Return [x, y] of the center of cell containing provided text 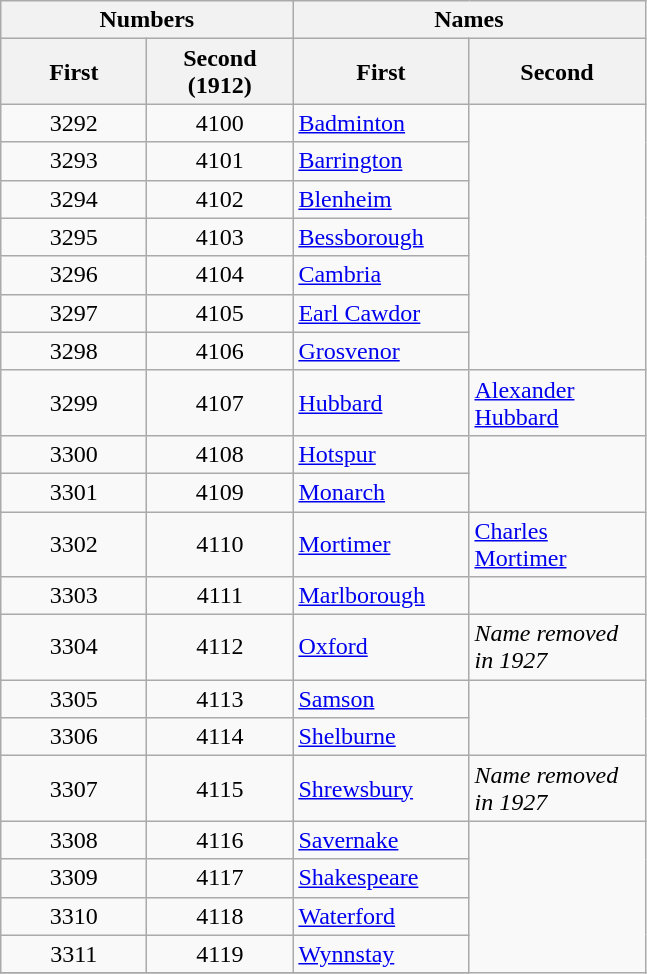
Alexander Hubbard [557, 402]
4117 [220, 878]
4110 [220, 544]
4105 [220, 313]
Numbers [147, 20]
Savernake [381, 840]
Cambria [381, 275]
4113 [220, 699]
Monarch [381, 492]
Oxford [381, 648]
4107 [220, 402]
3296 [74, 275]
3304 [74, 648]
Grosvenor [381, 351]
4118 [220, 916]
4119 [220, 954]
3294 [74, 199]
3300 [74, 454]
4115 [220, 788]
3292 [74, 123]
4114 [220, 737]
4109 [220, 492]
Names [469, 20]
4102 [220, 199]
Shelburne [381, 737]
3306 [74, 737]
Shrewsbury [381, 788]
Hotspur [381, 454]
4100 [220, 123]
Mortimer [381, 544]
4111 [220, 596]
Bessborough [381, 237]
4103 [220, 237]
Badminton [381, 123]
Earl Cawdor [381, 313]
3310 [74, 916]
3301 [74, 492]
4101 [220, 161]
3297 [74, 313]
Marlborough [381, 596]
3293 [74, 161]
3303 [74, 596]
Wynnstay [381, 954]
Hubbard [381, 402]
3295 [74, 237]
3308 [74, 840]
Samson [381, 699]
3309 [74, 878]
Second [557, 72]
Barrington [381, 161]
3305 [74, 699]
Blenheim [381, 199]
4108 [220, 454]
3299 [74, 402]
Charles Mortimer [557, 544]
3307 [74, 788]
4116 [220, 840]
3311 [74, 954]
4112 [220, 648]
Shakespeare [381, 878]
3298 [74, 351]
Waterford [381, 916]
4106 [220, 351]
3302 [74, 544]
4104 [220, 275]
Second (1912) [220, 72]
